Scan for the cell matching the given text and deliver its (x, y) coordinate at center. 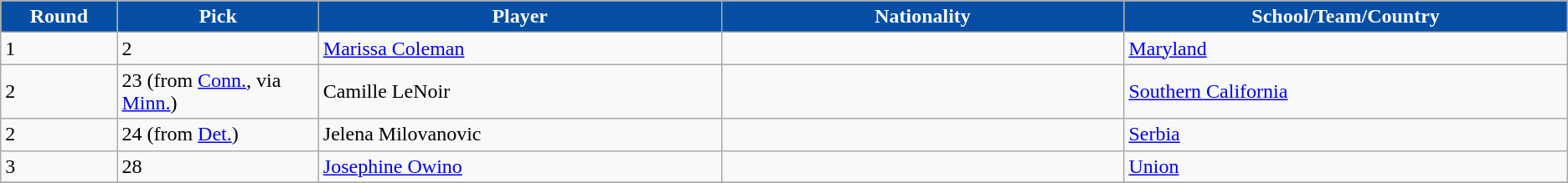
28 (218, 166)
Jelena Milovanovic (519, 135)
23 (from Conn., via Minn.) (218, 92)
School/Team/Country (1345, 17)
1 (59, 48)
Marissa Coleman (519, 48)
Southern California (1345, 92)
Camille LeNoir (519, 92)
Player (519, 17)
Maryland (1345, 48)
Pick (218, 17)
Josephine Owino (519, 166)
Serbia (1345, 135)
Round (59, 17)
Union (1345, 166)
24 (from Det.) (218, 135)
3 (59, 166)
Nationality (923, 17)
